Search for the cell housing the specified text and yield its [x, y] center coordinate. 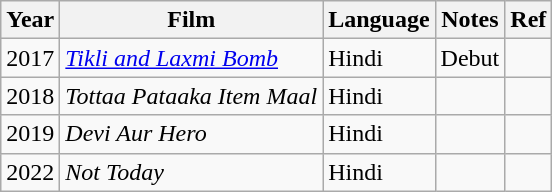
Notes [470, 20]
Tikli and Laxmi Bomb [192, 58]
2022 [30, 172]
Year [30, 20]
Film [192, 20]
Not Today [192, 172]
2019 [30, 134]
Devi Aur Hero [192, 134]
Ref [528, 20]
2018 [30, 96]
Tottaa Pataaka Item Maal [192, 96]
2017 [30, 58]
Debut [470, 58]
Language [379, 20]
